Return [x, y] of the center of cell containing provided text 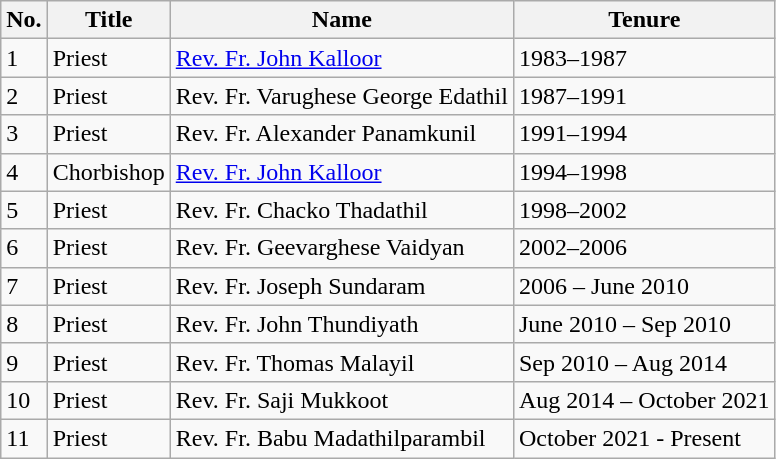
7 [24, 286]
1 [24, 58]
2006 – June 2010 [644, 286]
No. [24, 20]
2002–2006 [644, 248]
Sep 2010 – Aug 2014 [644, 362]
June 2010 – Sep 2010 [644, 324]
Rev. Fr. Varughese George Edathil [342, 96]
Aug 2014 – October 2021 [644, 400]
Rev. Fr. Geevarghese Vaidyan [342, 248]
Tenure [644, 20]
Rev. Fr. Saji Mukkoot [342, 400]
11 [24, 438]
Chorbishop [108, 172]
1998–2002 [644, 210]
Rev. Fr. Joseph Sundaram [342, 286]
Rev. Fr. Chacko Thadathil [342, 210]
1987–1991 [644, 96]
1994–1998 [644, 172]
5 [24, 210]
3 [24, 134]
2 [24, 96]
Rev. Fr. Alexander Panamkunil [342, 134]
Title [108, 20]
4 [24, 172]
Rev. Fr. Thomas Malayil [342, 362]
Rev. Fr. John Thundiyath [342, 324]
1991–1994 [644, 134]
Name [342, 20]
8 [24, 324]
Rev. Fr. Babu Madathilparambil [342, 438]
10 [24, 400]
6 [24, 248]
October 2021 - Present [644, 438]
1983–1987 [644, 58]
9 [24, 362]
